Output the [x, y] coordinate of the center of the cell containing the given text.  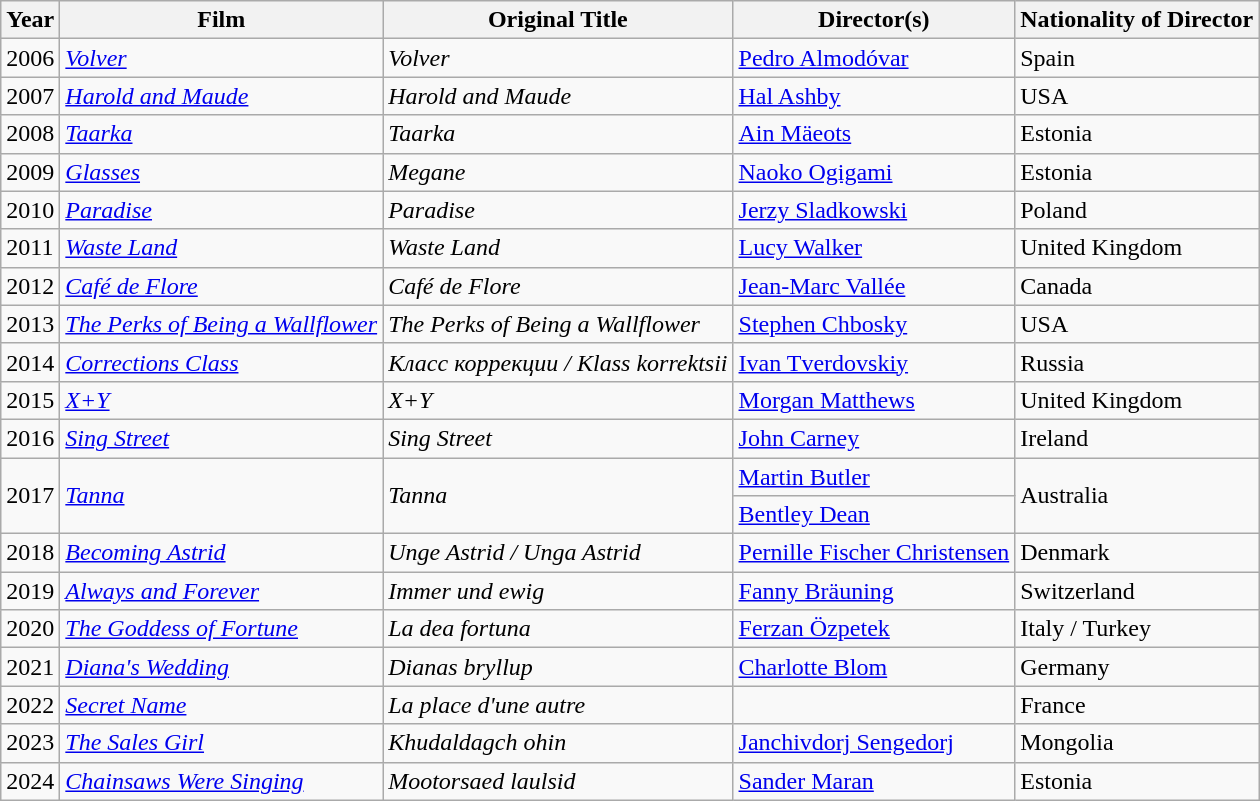
France [1137, 705]
Canada [1137, 286]
Australia [1137, 496]
Janchivdorj Sengedorj [874, 743]
2020 [30, 629]
Switzerland [1137, 591]
Immer und ewig [558, 591]
Naoko Ogigami [874, 172]
Pedro Almodóvar [874, 58]
Corrections Class [222, 362]
Mootorsaed laulsid [558, 781]
Hal Ashby [874, 96]
Ferzan Özpetek [874, 629]
Italy / Turkey [1137, 629]
Denmark [1137, 553]
Glasses [222, 172]
Bentley Dean [874, 515]
Mongolia [1137, 743]
2015 [30, 400]
2022 [30, 705]
Fanny Bräuning [874, 591]
2019 [30, 591]
Chainsaws Were Singing [222, 781]
Charlotte Blom [874, 667]
Ireland [1137, 438]
The Sales Girl [222, 743]
2024 [30, 781]
Morgan Matthews [874, 400]
Film [222, 20]
Diana's Wedding [222, 667]
Always and Forever [222, 591]
2016 [30, 438]
Jerzy Sladkowski [874, 210]
The Goddess of Fortune [222, 629]
2008 [30, 134]
Megane [558, 172]
2017 [30, 496]
2021 [30, 667]
Secret Name [222, 705]
2023 [30, 743]
Director(s) [874, 20]
Nationality of Director [1137, 20]
Ain Mäeots [874, 134]
Stephen Chbosky [874, 324]
2009 [30, 172]
2013 [30, 324]
Poland [1137, 210]
Pernille Fischer Christensen [874, 553]
Jean-Marc Vallée [874, 286]
2018 [30, 553]
La dea fortuna [558, 629]
2011 [30, 248]
Becoming Astrid [222, 553]
2010 [30, 210]
La place d'une autre [558, 705]
Lucy Walker [874, 248]
2014 [30, 362]
Dianas bryllup [558, 667]
Ivan Tverdovskiy [874, 362]
2006 [30, 58]
Spain [1137, 58]
Russia [1137, 362]
Martin Butler [874, 477]
Khudaldagch ohin [558, 743]
John Carney [874, 438]
Year [30, 20]
Original Title [558, 20]
2012 [30, 286]
Unge Astrid / Unga Astrid [558, 553]
Germany [1137, 667]
Класс коррекции / Klass korrektsii [558, 362]
Sander Maran [874, 781]
2007 [30, 96]
